Return the [X, Y] coordinate for the center point of the cell that contains the specified text.  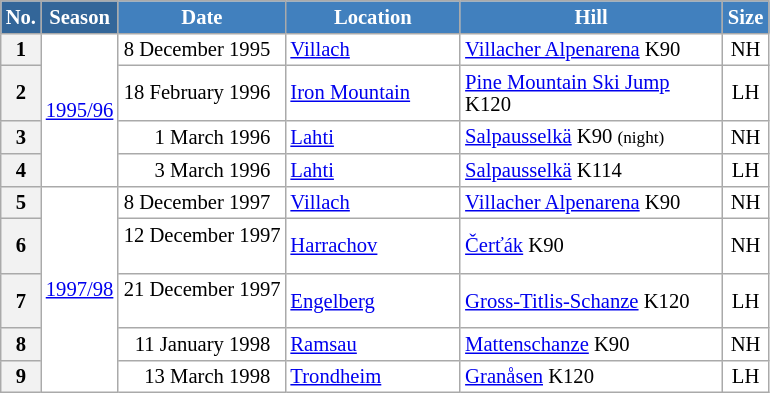
1 March 1996 [202, 137]
8 December 1997 [202, 202]
Čerťák K90 [591, 246]
Salpausselkä K90 (night) [591, 137]
9 [21, 376]
21 December 1997 [202, 300]
Mattenschanze K90 [591, 344]
Trondheim [372, 376]
Date [202, 16]
Location [372, 16]
Hill [591, 16]
Engelberg [372, 300]
12 December 1997 [202, 246]
Pine Mountain Ski Jump K120 [591, 92]
Granåsen K120 [591, 376]
Size [746, 16]
13 March 1998 [202, 376]
3 [21, 137]
8 [21, 344]
6 [21, 246]
No. [21, 16]
3 March 1996 [202, 170]
18 February 1996 [202, 92]
Ramsau [372, 344]
2 [21, 92]
1995/96 [80, 110]
5 [21, 202]
Harrachov [372, 246]
1 [21, 49]
4 [21, 170]
11 January 1998 [202, 344]
Season [80, 16]
Gross-Titlis-Schanze K120 [591, 300]
1997/98 [80, 289]
Iron Mountain [372, 92]
7 [21, 300]
8 December 1995 [202, 49]
Salpausselkä K114 [591, 170]
